Determine the [X, Y] coordinate at the center of the cell enclosing the given text.  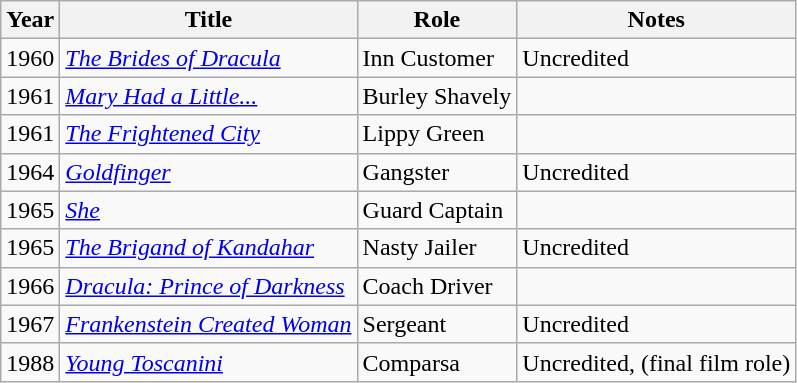
1988 [30, 362]
The Brigand of Kandahar [208, 248]
1966 [30, 286]
1967 [30, 324]
The Brides of Dracula [208, 58]
Comparsa [437, 362]
Uncredited, (final film role) [656, 362]
Sergeant [437, 324]
Burley Shavely [437, 96]
Year [30, 20]
Mary Had a Little... [208, 96]
Nasty Jailer [437, 248]
Inn Customer [437, 58]
Frankenstein Created Woman [208, 324]
1960 [30, 58]
Title [208, 20]
Gangster [437, 172]
Guard Captain [437, 210]
Notes [656, 20]
Dracula: Prince of Darkness [208, 286]
Lippy Green [437, 134]
Young Toscanini [208, 362]
Goldfinger [208, 172]
She [208, 210]
Coach Driver [437, 286]
Role [437, 20]
The Frightened City [208, 134]
1964 [30, 172]
